Extract the [x, y] coordinate from the center of the cell holding the provided text.  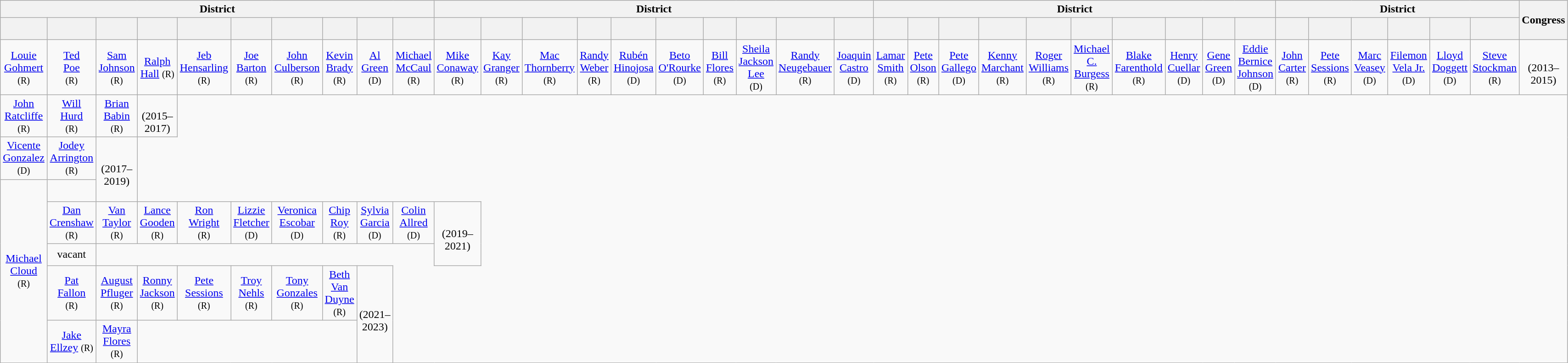
RogerWilliams(R) [1048, 67]
AlGreen(D) [375, 67]
RandyNeugebauer(R) [805, 67]
JohnRatcliffe(R) [24, 116]
MikeConaway(R) [458, 67]
ChipRoy(R) [340, 222]
BetoO'Rourke(D) [679, 67]
PeteOlson(R) [923, 67]
JakeEllzey (R) [72, 341]
(2015–2017) [157, 116]
KennyMarchant(R) [1002, 67]
LizzieFletcher(D) [252, 222]
MichaelMcCaul(R) [414, 67]
GeneGreen(D) [1219, 67]
JohnCarter(R) [1292, 67]
TonyGonzales(R) [297, 293]
WillHurd(R) [72, 116]
vacant [72, 255]
RonWright(R) [204, 222]
DanCrenshaw(R) [72, 222]
JodeyArrington(R) [72, 158]
MarcVeasey(D) [1370, 67]
ColinAllred(D) [414, 222]
FilemonVela Jr.(D) [1408, 67]
PeteGallego (D) [958, 67]
LanceGooden(R) [157, 222]
BrianBabin(R) [117, 116]
(2019–2021) [458, 233]
VeronicaEscobar(D) [297, 222]
EddieBerniceJohnson(D) [1255, 67]
BlakeFarenthold(R) [1138, 67]
JoaquinCastro(D) [854, 67]
(2017–2019) [117, 169]
SylviaGarcia(D) [375, 222]
LamarSmith(R) [890, 67]
RalphHall (R) [157, 67]
MichaelCloud (R) [24, 271]
JebHensarling(R) [204, 67]
KayGranger(R) [502, 67]
SheilaJacksonLee(D) [756, 67]
PatFallon(R) [72, 293]
SteveStockman (R) [1495, 67]
HenryCuellar(D) [1184, 67]
LloydDoggett(D) [1450, 67]
JoeBarton(R) [252, 67]
TedPoe(R) [72, 67]
(2013–2015) [1543, 67]
(2021–2023) [375, 314]
BillFlores(R) [720, 67]
SamJohnson(R) [117, 67]
KevinBrady(R) [340, 67]
Congress [1543, 20]
TroyNehls(R) [252, 293]
LouieGohmert(R) [24, 67]
Michael C.Burgess(R) [1092, 67]
VicenteGonzalez(D) [24, 158]
RandyWeber(R) [594, 67]
AugustPfluger(R) [117, 293]
MayraFlores (R) [117, 341]
RubénHinojosa(D) [633, 67]
RonnyJackson(R) [157, 293]
MacThornberry(R) [549, 67]
VanTaylor(R) [117, 222]
Beth VanDuyne(R) [340, 293]
JohnCulberson(R) [297, 67]
